Find where the given text appears and provide that cell's center as [x, y] coordinate. 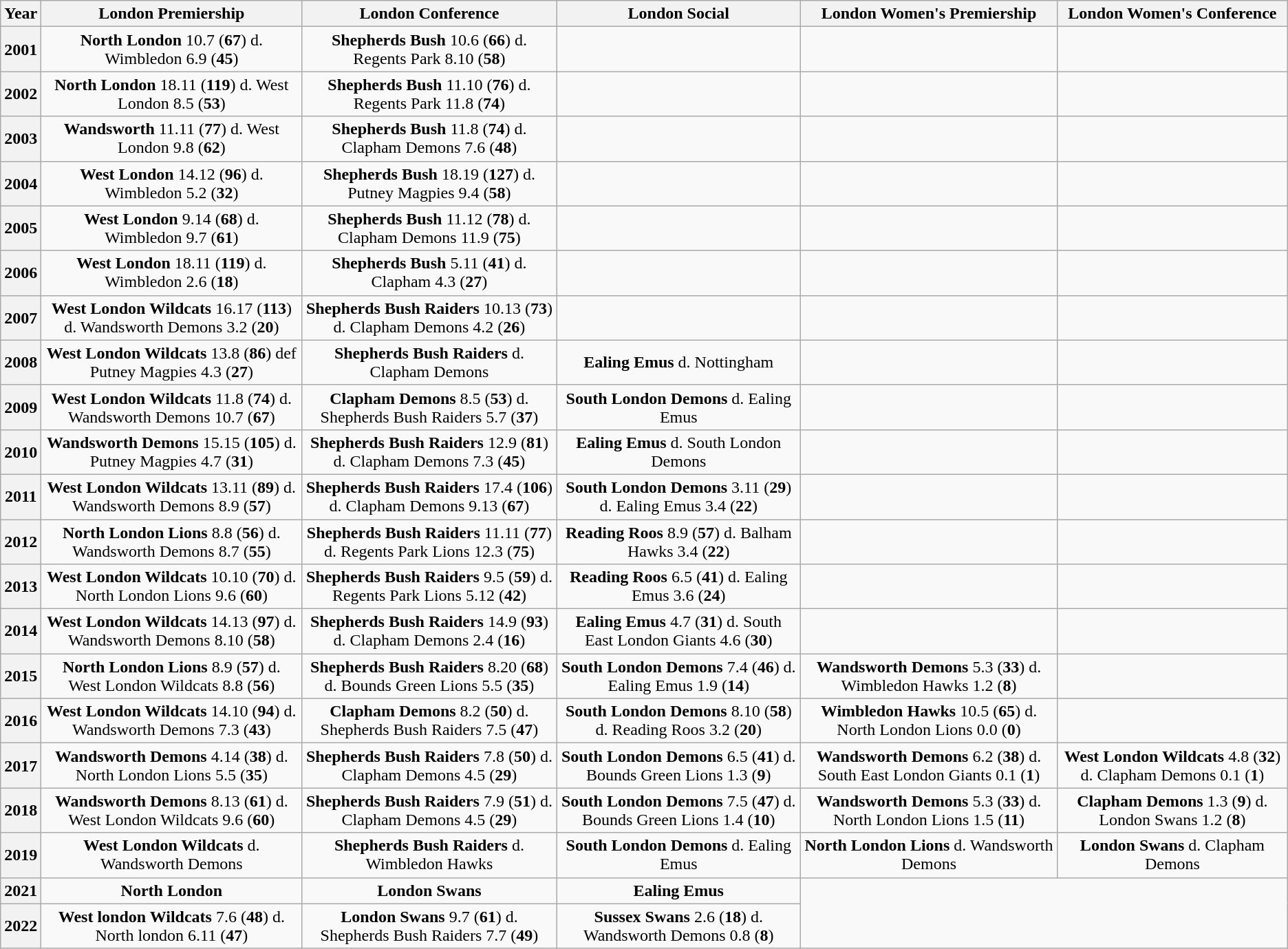
2002 [21, 94]
Wandsworth Demons 4.14 (38) d. North London Lions 5.5 (35) [172, 765]
Shepherds Bush 11.10 (76) d. Regents Park 11.8 (74) [429, 94]
Shepherds Bush Raiders 14.9 (93) d. Clapham Demons 2.4 (16) [429, 632]
Wandsworth Demons 6.2 (38) d. South East London Giants 0.1 (1) [929, 765]
Sussex Swans 2.6 (18) d. Wandsworth Demons 0.8 (8) [678, 926]
West London Wildcats 11.8 (74) d. Wandsworth Demons 10.7 (67) [172, 407]
West London Wildcats 14.13 (97) d. Wandsworth Demons 8.10 (58) [172, 632]
2003 [21, 139]
West London Wildcats 4.8 (32) d. Clapham Demons 0.1 (1) [1172, 765]
Shepherds Bush Raiders d. Wimbledon Hawks [429, 855]
North London Lions d. Wandsworth Demons [929, 855]
2016 [21, 721]
2011 [21, 497]
Ealing Emus [678, 891]
London Swans [429, 891]
West London 14.12 (96) d. Wimbledon 5.2 (32) [172, 183]
2017 [21, 765]
2001 [21, 50]
2019 [21, 855]
2010 [21, 451]
Shepherds Bush Raiders 17.4 (106) d. Clapham Demons 9.13 (67) [429, 497]
London Premiership [172, 14]
Shepherds Bush 5.11 (41) d. Clapham 4.3 (27) [429, 273]
London Swans 9.7 (61) d. Shepherds Bush Raiders 7.7 (49) [429, 926]
West London Wildcats 13.11 (89) d. Wandsworth Demons 8.9 (57) [172, 497]
2012 [21, 541]
Shepherds Bush Raiders 12.9 (81) d. Clapham Demons 7.3 (45) [429, 451]
West London 9.14 (68) d. Wimbledon 9.7 (61) [172, 228]
Shepherds Bush Raiders 10.13 (73) d. Clapham Demons 4.2 (26) [429, 318]
South London Demons 6.5 (41) d. Bounds Green Lions 1.3 (9) [678, 765]
Clapham Demons 1.3 (9) d. London Swans 1.2 (8) [1172, 811]
Wandsworth Demons 5.3 (33) d. North London Lions 1.5 (11) [929, 811]
South London Demons 3.11 (29) d. Ealing Emus 3.4 (22) [678, 497]
West london Wildcats 7.6 (48) d. North london 6.11 (47) [172, 926]
London Conference [429, 14]
Ealing Emus d. South London Demons [678, 451]
North London Lions 8.8 (56) d. Wandsworth Demons 8.7 (55) [172, 541]
North London Lions 8.9 (57) d. West London Wildcats 8.8 (56) [172, 676]
2013 [21, 586]
West London Wildcats 13.8 (86) def Putney Magpies 4.3 (27) [172, 362]
Year [21, 14]
South London Demons 7.4 (46) d. Ealing Emus 1.9 (14) [678, 676]
2015 [21, 676]
London Swans d. Clapham Demons [1172, 855]
Shepherds Bush Raiders 11.11 (77) d. Regents Park Lions 12.3 (75) [429, 541]
London Women's Premiership [929, 14]
Wandsworth Demons 15.15 (105) d. Putney Magpies 4.7 (31) [172, 451]
2007 [21, 318]
Shepherds Bush 11.8 (74) d. Clapham Demons 7.6 (48) [429, 139]
Shepherds Bush Raiders 9.5 (59) d. Regents Park Lions 5.12 (42) [429, 586]
Ealing Emus d. Nottingham [678, 362]
North London [172, 891]
2008 [21, 362]
2005 [21, 228]
Shepherds Bush 10.6 (66) d. Regents Park 8.10 (58) [429, 50]
London Social [678, 14]
Clapham Demons 8.2 (50) d. Shepherds Bush Raiders 7.5 (47) [429, 721]
Reading Roos 6.5 (41) d. Ealing Emus 3.6 (24) [678, 586]
Wandsworth 11.11 (77) d. West London 9.8 (62) [172, 139]
London Women's Conference [1172, 14]
Wandsworth Demons 5.3 (33) d. Wimbledon Hawks 1.2 (8) [929, 676]
2004 [21, 183]
South London Demons 7.5 (47) d. Bounds Green Lions 1.4 (10) [678, 811]
Ealing Emus 4.7 (31) d. South East London Giants 4.6 (30) [678, 632]
Reading Roos 8.9 (57) d. Balham Hawks 3.4 (22) [678, 541]
2009 [21, 407]
Shepherds Bush 11.12 (78) d. Clapham Demons 11.9 (75) [429, 228]
South London Demons 8.10 (58) d. Reading Roos 3.2 (20) [678, 721]
Shepherds Bush Raiders 8.20 (68) d. Bounds Green Lions 5.5 (35) [429, 676]
West London Wildcats 10.10 (70) d. North London Lions 9.6 (60) [172, 586]
Wandsworth Demons 8.13 (61) d. West London Wildcats 9.6 (60) [172, 811]
2021 [21, 891]
Shepherds Bush Raiders d. Clapham Demons [429, 362]
Shepherds Bush 18.19 (127) d. Putney Magpies 9.4 (58) [429, 183]
Clapham Demons 8.5 (53) d. Shepherds Bush Raiders 5.7 (37) [429, 407]
Shepherds Bush Raiders 7.8 (50) d. Clapham Demons 4.5 (29) [429, 765]
West London 18.11 (119) d. Wimbledon 2.6 (18) [172, 273]
2014 [21, 632]
2018 [21, 811]
2006 [21, 273]
West London Wildcats d. Wandsworth Demons [172, 855]
West London Wildcats 14.10 (94) d. Wandsworth Demons 7.3 (43) [172, 721]
North London 18.11 (119) d. West London 8.5 (53) [172, 94]
Shepherds Bush Raiders 7.9 (51) d. Clapham Demons 4.5 (29) [429, 811]
2022 [21, 926]
North London 10.7 (67) d. Wimbledon 6.9 (45) [172, 50]
Wimbledon Hawks 10.5 (65) d. North London Lions 0.0 (0) [929, 721]
West London Wildcats 16.17 (113) d. Wandsworth Demons 3.2 (20) [172, 318]
